Return the (X, Y) coordinate for the center point of the cell that contains the specified text.  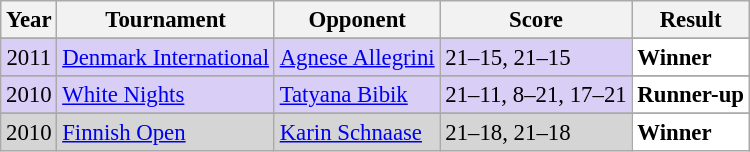
21–11, 8–21, 17–21 (536, 95)
Runner-up (690, 95)
Agnese Allegrini (357, 58)
21–15, 21–15 (536, 58)
Karin Schnaase (357, 133)
2011 (29, 58)
Year (29, 20)
Opponent (357, 20)
Finnish Open (166, 133)
21–18, 21–18 (536, 133)
White Nights (166, 95)
Tatyana Bibik (357, 95)
Denmark International (166, 58)
Result (690, 20)
Score (536, 20)
Tournament (166, 20)
